For the text-containing cell, return its midpoint in [X, Y] coordinate format. 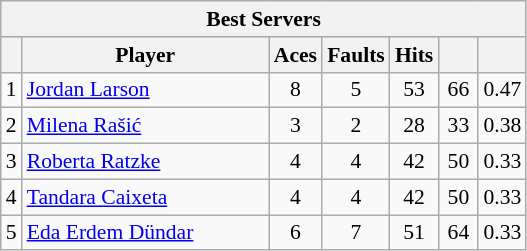
66 [458, 90]
Roberta Ratzke [146, 162]
51 [414, 233]
0.38 [502, 126]
Hits [414, 55]
Eda Erdem Dündar [146, 233]
Best Servers [264, 19]
8 [296, 90]
33 [458, 126]
64 [458, 233]
28 [414, 126]
Milena Rašić [146, 126]
7 [356, 233]
Faults [356, 55]
Player [146, 55]
Tandara Caixeta [146, 197]
Aces [296, 55]
6 [296, 233]
53 [414, 90]
0.47 [502, 90]
Jordan Larson [146, 90]
1 [12, 90]
